For the text-containing cell, return its midpoint in (X, Y) coordinate format. 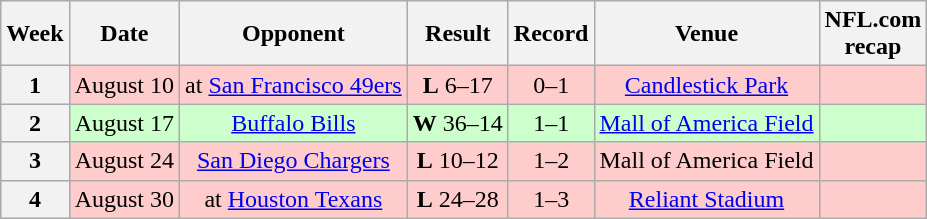
1–3 (551, 199)
Candlestick Park (706, 85)
L 24–28 (458, 199)
NFL.comrecap (873, 34)
1–2 (551, 161)
3 (35, 161)
at Houston Texans (294, 199)
August 10 (124, 85)
Opponent (294, 34)
W 36–14 (458, 123)
2 (35, 123)
0–1 (551, 85)
Week (35, 34)
Record (551, 34)
1 (35, 85)
Buffalo Bills (294, 123)
San Diego Chargers (294, 161)
Venue (706, 34)
1–1 (551, 123)
Date (124, 34)
L 6–17 (458, 85)
Result (458, 34)
4 (35, 199)
Reliant Stadium (706, 199)
at San Francisco 49ers (294, 85)
August 24 (124, 161)
L 10–12 (458, 161)
August 30 (124, 199)
August 17 (124, 123)
